Output the [X, Y] coordinate of the center of the cell containing the given text.  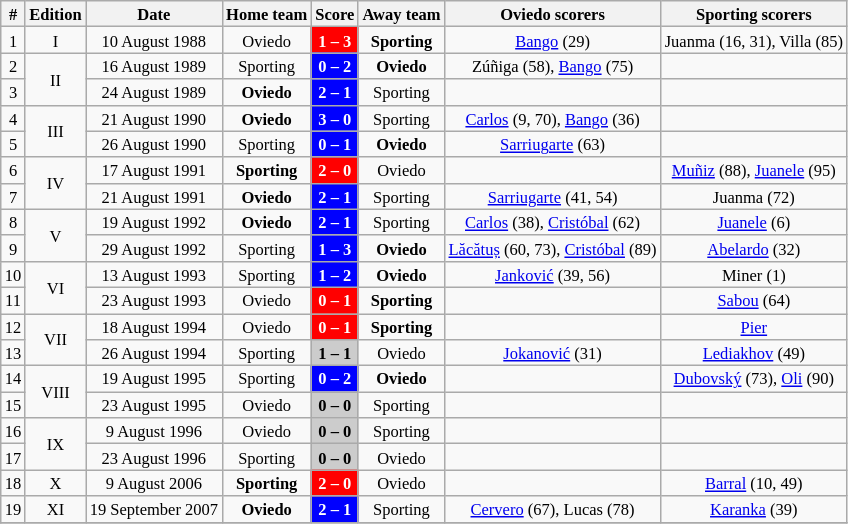
VIII [55, 392]
Away team [401, 14]
Janković (39, 56) [552, 274]
Cervero (67), Lucas (78) [552, 509]
7 [14, 196]
IV [55, 183]
1 [14, 40]
X [55, 483]
6 [14, 170]
Oviedo scorers [552, 14]
16 August 1989 [154, 66]
26 August 1990 [154, 144]
9 August 1996 [154, 431]
Score [334, 14]
9 August 2006 [154, 483]
5 [14, 144]
18 [14, 483]
Muñiz (88), Juanele (95) [754, 170]
19 August 1995 [154, 379]
Sporting scorers [754, 14]
Pier [754, 327]
23 August 1996 [154, 457]
16 [14, 431]
23 August 1995 [154, 405]
Bango (29) [552, 40]
13 [14, 353]
3 – 0 [334, 118]
3 [14, 92]
14 [14, 379]
4 [14, 118]
8 [14, 222]
Karanka (39) [754, 509]
19 September 2007 [154, 509]
11 [14, 300]
1 – 2 [334, 274]
Zúñiga (58), Bango (75) [552, 66]
Dubovský (73), Oli (90) [754, 379]
19 August 1992 [154, 222]
17 August 1991 [154, 170]
Sabou (64) [754, 300]
13 August 1993 [154, 274]
1 – 1 [334, 353]
2 [14, 66]
# [14, 14]
Lăcătuș (60, 73), Cristóbal (89) [552, 248]
10 August 1988 [154, 40]
IX [55, 444]
Sarriugarte (41, 54) [552, 196]
23 August 1993 [154, 300]
VI [55, 287]
21 August 1991 [154, 196]
29 August 1992 [154, 248]
Juanma (72) [754, 196]
Lediakhov (49) [754, 353]
18 August 1994 [154, 327]
Carlos (38), Cristóbal (62) [552, 222]
Juanma (16, 31), Villa (85) [754, 40]
Abelardo (32) [754, 248]
VII [55, 340]
Edition [55, 14]
12 [14, 327]
Date [154, 14]
17 [14, 457]
9 [14, 248]
24 August 1989 [154, 92]
19 [14, 509]
26 August 1994 [154, 353]
Carlos (9, 70), Bango (36) [552, 118]
III [55, 131]
II [55, 79]
I [55, 40]
XI [55, 509]
Jokanović (31) [552, 353]
Miner (1) [754, 274]
V [55, 235]
10 [14, 274]
Juanele (6) [754, 222]
Barral (10, 49) [754, 483]
Sarriugarte (63) [552, 144]
15 [14, 405]
21 August 1990 [154, 118]
Home team [266, 14]
